For the text-containing cell, return its midpoint in (x, y) coordinate format. 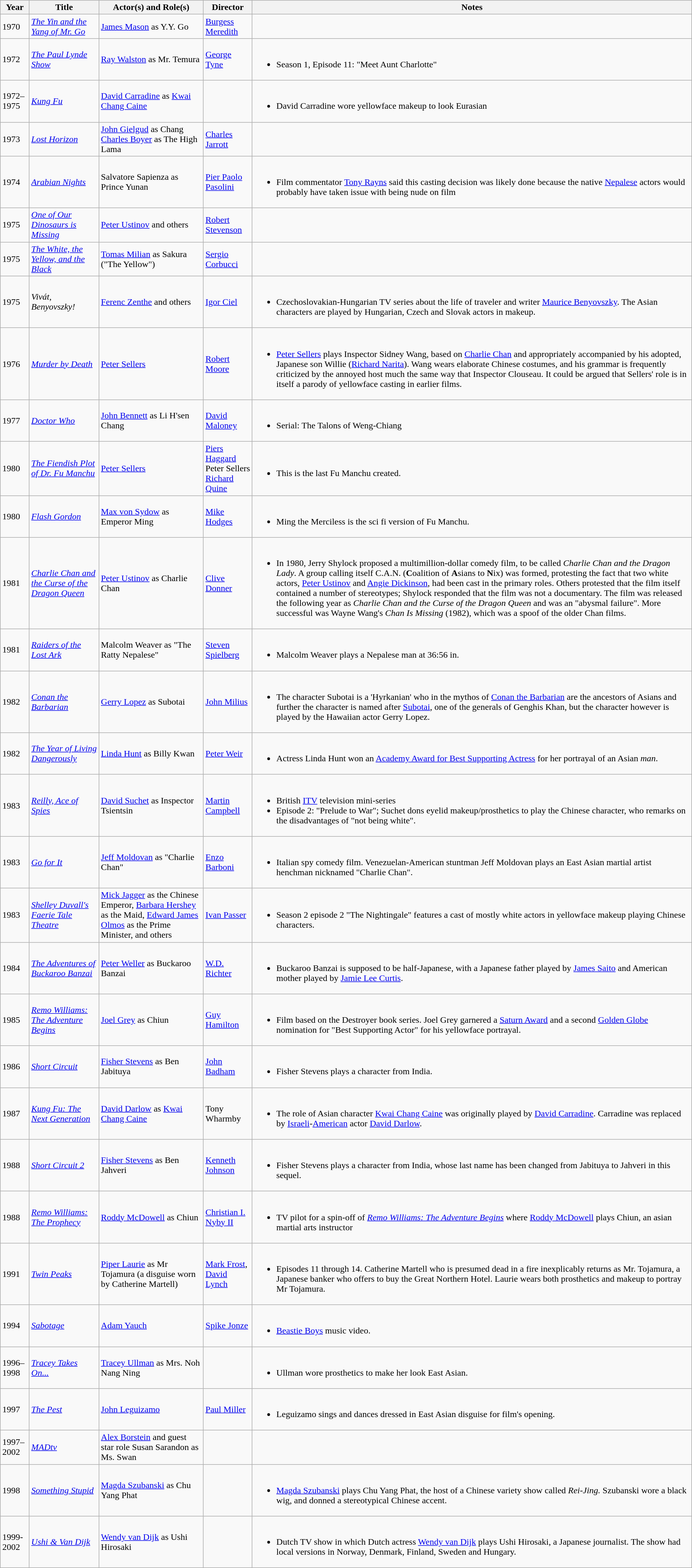
The Paul Lynde Show (64, 59)
Christian I. Nyby II (228, 1217)
Notes (472, 7)
Year (15, 7)
John Gielgud as ChangCharles Boyer as The High Lama (152, 139)
Martin Campbell (228, 806)
David Carradine as Kwai Chang Caine (152, 101)
The Pest (64, 1409)
Mark Frost, David Lynch (228, 1274)
Burgess Meredith (228, 27)
Lost Horizon (64, 139)
1996–1998 (15, 1367)
Magda Szubanski as Chu Yang Phat (152, 1490)
Short Circuit (64, 1067)
Tony Wharmby (228, 1113)
1991 (15, 1274)
Raiders of the Lost Ark (64, 650)
1974 (15, 182)
Mick Jagger as the Chinese Emperor, Barbara Hershey as the Maid, Edward James Olmos as the Prime Minister, and others (152, 915)
Kung Fu (64, 101)
David Suchet as Inspector Tsientsin (152, 806)
Vivát, Benyovszky! (64, 302)
1986 (15, 1067)
Ming the Merciless is the sci fi version of Fu Manchu. (472, 516)
David Darlow as Kwai Chang Caine (152, 1113)
Guy Hamilton (228, 1020)
Actress Linda Hunt won an Academy Award for Best Supporting Actress for her portrayal of an Asian man. (472, 754)
Go for It (64, 862)
David Carradine wore yellowface makeup to look Eurasian (472, 101)
Reilly, Ace of Spies (64, 806)
TV pilot for a spin-off of Remo Williams: The Adventure Begins where Roddy McDowell plays Chiun, an asian martial arts instructor (472, 1217)
Conan the Barbarian (64, 702)
George Tyne (228, 59)
Flash Gordon (64, 516)
Enzo Barboni (228, 862)
Roddy McDowell as Chiun (152, 1217)
1984 (15, 968)
1973 (15, 139)
The role of Asian character Kwai Chang Caine was originally played by David Carradine. Carradine was replaced by Israeli-American actor David Darlow. (472, 1113)
Wendy van Dijk as Ushi Hirosaki (152, 1542)
Pier Paolo Pasolini (228, 182)
This is the last Fu Manchu created. (472, 468)
Murder by Death (64, 364)
Igor Ciel (228, 302)
Actor(s) and Role(s) (152, 7)
Ushi & Van Dijk (64, 1542)
Joel Grey as Chiun (152, 1020)
Tracey Ullman as Mrs. Noh Nang Ning (152, 1367)
Steven Spielberg (228, 650)
Robert Moore (228, 364)
David Maloney (228, 420)
Ray Walston as Mr. Temura (152, 59)
James Mason as Y.Y. Go (152, 27)
The White, the Yellow, and the Black (64, 259)
One of Our Dinosaurs is Missing (64, 225)
Doctor Who (64, 420)
1999-2002 (15, 1542)
Season 1, Episode 11: "Meet Aunt Charlotte" (472, 59)
Serial: The Talons of Weng-Chiang (472, 420)
Twin Peaks (64, 1274)
Piers HaggardPeter SellersRichard Quine (228, 468)
The Yin and the Yang of Mr. Go (64, 27)
Ferenc Zenthe and others (152, 302)
The Year of Living Dangerously (64, 754)
Arabian Nights (64, 182)
1998 (15, 1490)
Jeff Moldovan as "Charlie Chan" (152, 862)
Season 2 episode 2 "The Nightingale" features a cast of mostly white actors in yellowface makeup playing Chinese characters. (472, 915)
Something Stupid (64, 1490)
Paul Miller (228, 1409)
Peter Weir (228, 754)
Sergio Corbucci (228, 259)
Fisher Stevens as Ben Jahveri (152, 1165)
1985 (15, 1020)
Buckaroo Banzai is supposed to be half-Japanese, with a Japanese father played by James Saito and American mother played by Jamie Lee Curtis. (472, 968)
Gerry Lopez as Subotai (152, 702)
Fisher Stevens plays a character from India, whose last name has been changed from Jabituya to Jahveri in this sequel. (472, 1165)
Charles Jarrott (228, 139)
W.D. Richter (228, 968)
Malcolm Weaver as "The Ratty Nepalese" (152, 650)
Piper Laurie as Mr Tojamura (a disguise worn by Catherine Martell) (152, 1274)
Remo Williams: The Adventure Begins (64, 1020)
Max von Sydow as Emperor Ming (152, 516)
Peter Ustinov and others (152, 225)
Title (64, 7)
Kung Fu: The Next Generation (64, 1113)
1997 (15, 1409)
Alex Borstein and guest star role Susan Sarandon as Ms. Swan (152, 1447)
1987 (15, 1113)
Tracey Takes On... (64, 1367)
Remo Williams: The Prophecy (64, 1217)
Italian spy comedy film. Venezuelan-American stuntman Jeff Moldovan plays an East Asian martial artist henchman nicknamed "Charlie Chan". (472, 862)
Robert Stevenson (228, 225)
Beastie Boys music video. (472, 1326)
Peter Ustinov as Charlie Chan (152, 583)
Fisher Stevens as Ben Jabituya (152, 1067)
Clive Donner (228, 583)
1970 (15, 27)
John Badham (228, 1067)
1997–2002 (15, 1447)
Charlie Chan and the Curse of the Dragon Queen (64, 583)
Linda Hunt as Billy Kwan (152, 754)
The Adventures of Buckaroo Banzai (64, 968)
Leguizamo sings and dances dressed in East Asian disguise for film's opening. (472, 1409)
Salvatore Sapienza as Prince Yunan (152, 182)
1977 (15, 420)
Peter Weller as Buckaroo Banzai (152, 968)
Spike Jonze (228, 1326)
John Leguizamo (152, 1409)
1972–1975 (15, 101)
John Bennett as Li H'sen Chang (152, 420)
Malcolm Weaver plays a Nepalese man at 36:56 in. (472, 650)
Director (228, 7)
1972 (15, 59)
MADtv (64, 1447)
Shelley Duvall's Faerie Tale Theatre (64, 915)
Short Circuit 2 (64, 1165)
Sabotage (64, 1326)
Fisher Stevens plays a character from India. (472, 1067)
Tomas Milian as Sakura ("The Yellow") (152, 259)
The Fiendish Plot of Dr. Fu Manchu (64, 468)
1994 (15, 1326)
Ullman wore prosthetics to make her look East Asian. (472, 1367)
Adam Yauch (152, 1326)
1976 (15, 364)
Kenneth Johnson (228, 1165)
John Milius (228, 702)
Ivan Passer (228, 915)
Mike Hodges (228, 516)
